Determine the (x, y) coordinate at the center of the cell enclosing the given text.  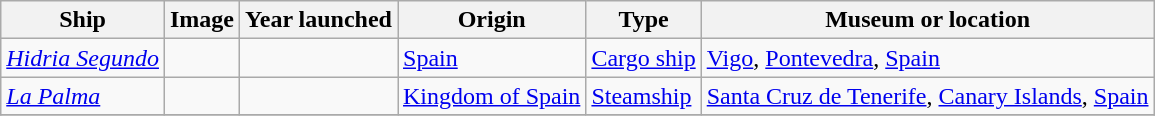
Hidria Segundo (83, 58)
Ship (83, 20)
Museum or location (928, 20)
Steamship (644, 96)
Origin (492, 20)
Image (202, 20)
Vigo, Pontevedra, Spain (928, 58)
La Palma (83, 96)
Type (644, 20)
Santa Cruz de Tenerife, Canary Islands, Spain (928, 96)
Spain (492, 58)
Cargo ship (644, 58)
Year launched (319, 20)
Kingdom of Spain (492, 96)
